Output the [x, y] coordinate of the center of the cell containing the given text.  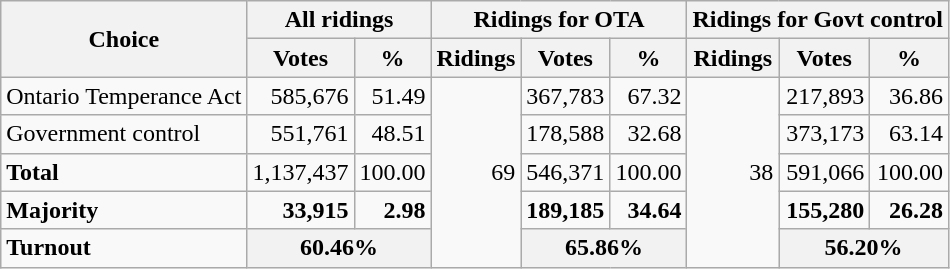
56.20% [864, 248]
367,783 [566, 96]
Choice [124, 39]
Majority [124, 210]
Turnout [124, 248]
Ontario Temperance Act [124, 96]
Total [124, 172]
373,173 [824, 134]
585,676 [300, 96]
33,915 [300, 210]
26.28 [910, 210]
Ridings for OTA [559, 20]
51.49 [392, 96]
178,588 [566, 134]
65.86% [604, 248]
546,371 [566, 172]
36.86 [910, 96]
34.64 [648, 210]
67.32 [648, 96]
69 [476, 172]
60.46% [339, 248]
217,893 [824, 96]
551,761 [300, 134]
Ridings for Govt control [818, 20]
1,137,437 [300, 172]
All ridings [339, 20]
2.98 [392, 210]
155,280 [824, 210]
32.68 [648, 134]
63.14 [910, 134]
591,066 [824, 172]
48.51 [392, 134]
189,185 [566, 210]
38 [733, 172]
Government control [124, 134]
